Capture the cell that displays the provided text and extract its (X, Y) central coordinate. 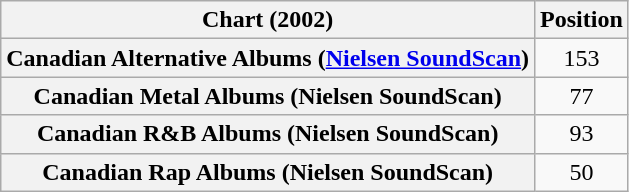
Canadian Metal Albums (Nielsen SoundScan) (268, 96)
Canadian R&B Albums (Nielsen SoundScan) (268, 134)
Canadian Rap Albums (Nielsen SoundScan) (268, 172)
Chart (2002) (268, 20)
93 (582, 134)
77 (582, 96)
Position (582, 20)
50 (582, 172)
153 (582, 58)
Canadian Alternative Albums (Nielsen SoundScan) (268, 58)
